Extract the (x, y) coordinate from the center of the cell holding the provided text.  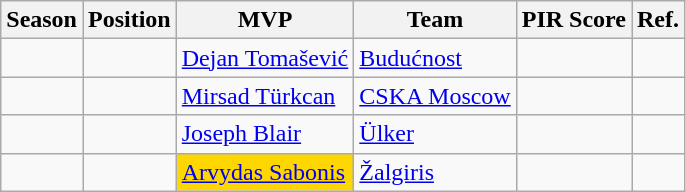
Žalgiris (435, 172)
Mirsad Türkcan (265, 96)
Season (42, 20)
MVP (265, 20)
Arvydas Sabonis (265, 172)
Joseph Blair (265, 134)
Position (129, 20)
Budućnost (435, 58)
CSKA Moscow (435, 96)
Ref. (658, 20)
Team (435, 20)
PIR Score (574, 20)
Dejan Tomašević (265, 58)
Ülker (435, 134)
